Output the (x, y) coordinate of the center of the cell containing the given text.  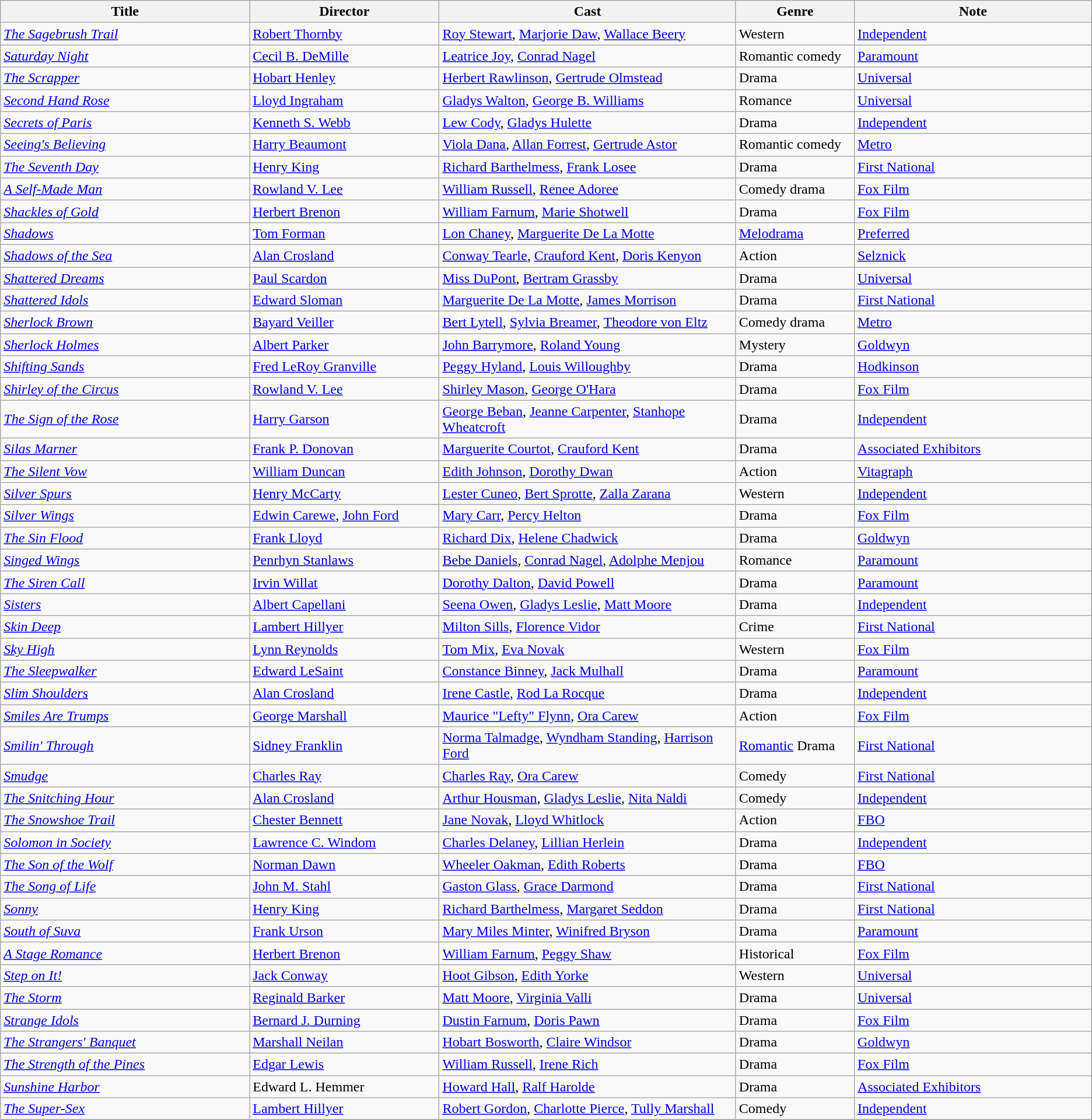
Romantic Drama (794, 745)
Viola Dana, Allan Forrest, Gertrude Astor (587, 145)
Preferred (973, 233)
Silas Marner (125, 449)
Saturday Night (125, 56)
John M. Stahl (344, 887)
Hodkinson (973, 367)
The Super-Sex (125, 1109)
Lester Cuneo, Bert Sprotte, Zalla Zarana (587, 494)
Sherlock Holmes (125, 345)
The Siren Call (125, 582)
Conway Tearle, Crauford Kent, Doris Kenyon (587, 256)
Silver Wings (125, 516)
Hobart Bosworth, Claire Windsor (587, 1042)
Dorothy Dalton, David Powell (587, 582)
The Song of Life (125, 887)
Howard Hall, Ralf Harolde (587, 1087)
Norman Dawn (344, 864)
Genre (794, 12)
Mary Miles Minter, Winifred Bryson (587, 931)
Constance Binney, Jack Mulhall (587, 671)
Edward LeSaint (344, 671)
Selznick (973, 256)
Irvin Willat (344, 582)
Robert Gordon, Charlotte Pierce, Tully Marshall (587, 1109)
Smiles Are Trumps (125, 716)
Vitagraph (973, 471)
William Russell, Renee Adoree (587, 189)
Step on It! (125, 975)
Bernard J. Durning (344, 1020)
Shadows (125, 233)
Jack Conway (344, 975)
Lon Chaney, Marguerite De La Motte (587, 233)
Silver Spurs (125, 494)
Wheeler Oakman, Edith Roberts (587, 864)
The Scrapper (125, 78)
Skin Deep (125, 626)
Norma Talmadge, Wyndham Standing, Harrison Ford (587, 745)
Chester Bennett (344, 820)
The Sin Flood (125, 538)
Roy Stewart, Marjorie Daw, Wallace Beery (587, 34)
Bayard Veiller (344, 323)
Note (973, 12)
Second Hand Rose (125, 100)
Sky High (125, 649)
Shirley of the Circus (125, 389)
Frank Lloyd (344, 538)
Shirley Mason, George O'Hara (587, 389)
Charles Ray, Ora Carew (587, 776)
A Stage Romance (125, 953)
The Sleepwalker (125, 671)
George Marshall (344, 716)
Edward Sloman (344, 300)
Solomon in Society (125, 842)
Sisters (125, 604)
Henry McCarty (344, 494)
Lew Cody, Gladys Hulette (587, 123)
Dustin Farnum, Doris Pawn (587, 1020)
Tom Forman (344, 233)
John Barrymore, Roland Young (587, 345)
Edith Johnson, Dorothy Dwan (587, 471)
The Strangers' Banquet (125, 1042)
Maurice "Lefty" Flynn, Ora Carew (587, 716)
South of Suva (125, 931)
Hoot Gibson, Edith Yorke (587, 975)
Gladys Walton, George B. Williams (587, 100)
Hobart Henley (344, 78)
Shifting Sands (125, 367)
Edwin Carewe, John Ford (344, 516)
Strange Idols (125, 1020)
Irene Castle, Rod La Rocque (587, 694)
Cecil B. DeMille (344, 56)
Mary Carr, Percy Helton (587, 516)
Lawrence C. Windom (344, 842)
Leatrice Joy, Conrad Nagel (587, 56)
Seena Owen, Gladys Leslie, Matt Moore (587, 604)
Seeing's Believing (125, 145)
Historical (794, 953)
Director (344, 12)
Bebe Daniels, Conrad Nagel, Adolphe Menjou (587, 560)
Melodrama (794, 233)
Charles Delaney, Lillian Herlein (587, 842)
Sunshine Harbor (125, 1087)
Fred LeRoy Granville (344, 367)
The Sign of the Rose (125, 419)
Marshall Neilan (344, 1042)
Lloyd Ingraham (344, 100)
Bert Lytell, Sylvia Breamer, Theodore von Eltz (587, 323)
Harry Garson (344, 419)
Slim Shoulders (125, 694)
Harry Beaumont (344, 145)
Shattered Dreams (125, 278)
Albert Capellani (344, 604)
Tom Mix, Eva Novak (587, 649)
Shadows of the Sea (125, 256)
Kenneth S. Webb (344, 123)
Singed Wings (125, 560)
The Sagebrush Trail (125, 34)
Richard Dix, Helene Chadwick (587, 538)
Milton Sills, Florence Vidor (587, 626)
The Storm (125, 998)
Herbert Rawlinson, Gertrude Olmstead (587, 78)
Richard Barthelmess, Margaret Seddon (587, 909)
Marguerite De La Motte, James Morrison (587, 300)
Marguerite Courtot, Crauford Kent (587, 449)
Edward L. Hemmer (344, 1087)
Richard Barthelmess, Frank Losee (587, 167)
Lynn Reynolds (344, 649)
Matt Moore, Virginia Valli (587, 998)
The Snowshoe Trail (125, 820)
The Seventh Day (125, 167)
Paul Scardon (344, 278)
The Snitching Hour (125, 798)
Shattered Idols (125, 300)
Sidney Franklin (344, 745)
The Strength of the Pines (125, 1065)
Arthur Housman, Gladys Leslie, Nita Naldi (587, 798)
William Farnum, Peggy Shaw (587, 953)
Sherlock Brown (125, 323)
Smilin' Through (125, 745)
Penrhyn Stanlaws (344, 560)
Gaston Glass, Grace Darmond (587, 887)
Frank P. Donovan (344, 449)
Smudge (125, 776)
Frank Urson (344, 931)
The Son of the Wolf (125, 864)
Cast (587, 12)
William Duncan (344, 471)
William Farnum, Marie Shotwell (587, 211)
Peggy Hyland, Louis Willoughby (587, 367)
Robert Thornby (344, 34)
Albert Parker (344, 345)
Jane Novak, Lloyd Whitlock (587, 820)
Reginald Barker (344, 998)
A Self-Made Man (125, 189)
Mystery (794, 345)
George Beban, Jeanne Carpenter, Stanhope Wheatcroft (587, 419)
William Russell, Irene Rich (587, 1065)
Crime (794, 626)
Sonny (125, 909)
Miss DuPont, Bertram Grassby (587, 278)
Edgar Lewis (344, 1065)
Shackles of Gold (125, 211)
The Silent Vow (125, 471)
Secrets of Paris (125, 123)
Title (125, 12)
Charles Ray (344, 776)
